Output the [X, Y] coordinate of the center of the cell containing the given text.  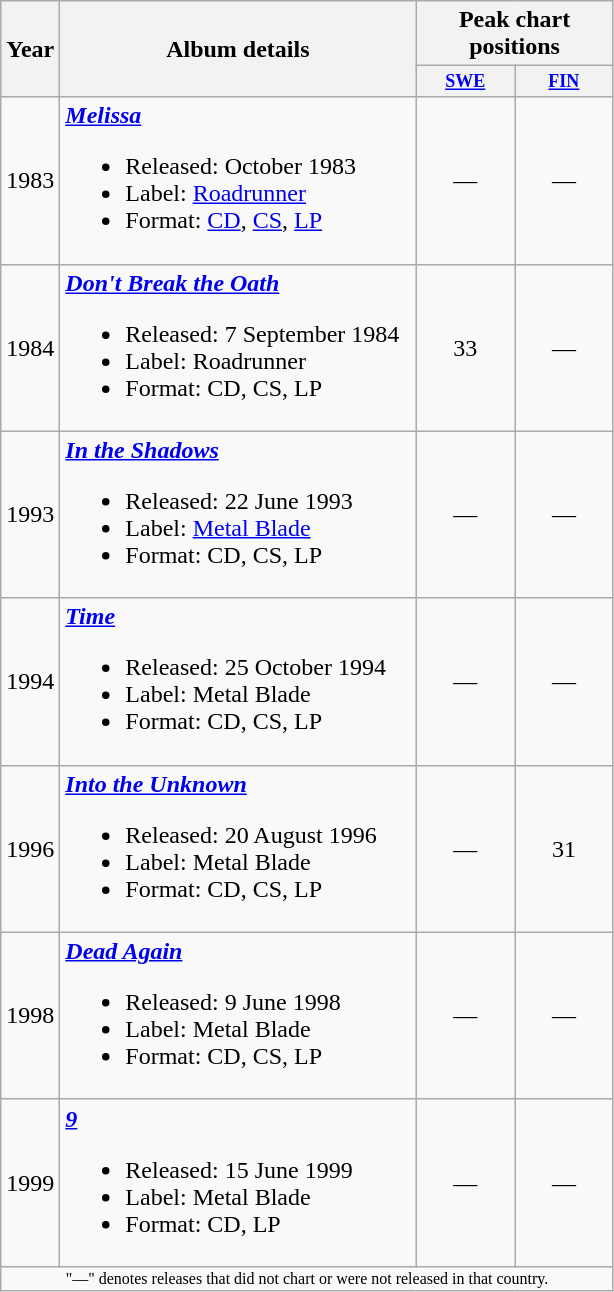
1999 [30, 1182]
1998 [30, 1016]
"—" denotes releases that did not chart or were not released in that country. [307, 1278]
FIN [564, 82]
33 [466, 348]
In the ShadowsReleased: 22 June 1993Label: Metal BladeFormat: CD, CS, LP [238, 514]
Year [30, 49]
9Released: 15 June 1999Label: Metal BladeFormat: CD, LP [238, 1182]
31 [564, 848]
Album details [238, 49]
TimeReleased: 25 October 1994Label: Metal BladeFormat: CD, CS, LP [238, 682]
1983 [30, 180]
1993 [30, 514]
1994 [30, 682]
Peak chart positions [514, 34]
1996 [30, 848]
Dead AgainReleased: 9 June 1998Label: Metal BladeFormat: CD, CS, LP [238, 1016]
Don't Break the OathReleased: 7 September 1984Label: RoadrunnerFormat: CD, CS, LP [238, 348]
1984 [30, 348]
MelissaReleased: October 1983Label: RoadrunnerFormat: CD, CS, LP [238, 180]
Into the UnknownReleased: 20 August 1996Label: Metal BladeFormat: CD, CS, LP [238, 848]
SWE [466, 82]
